Capture the cell that displays the provided text and extract its [X, Y] central coordinate. 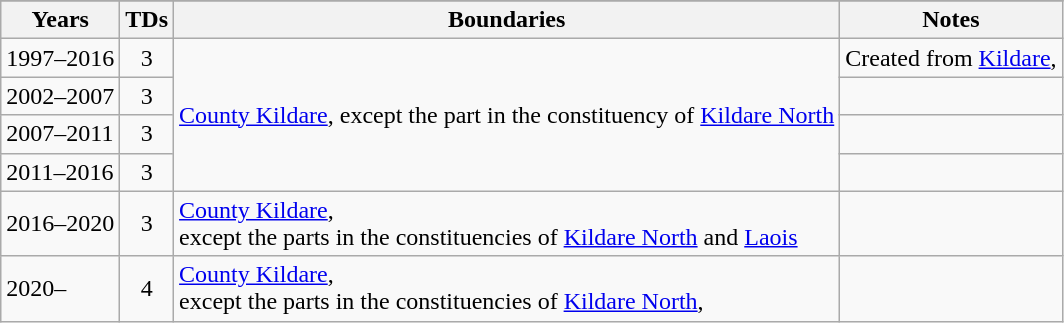
County Kildare, except the part in the constituency of Kildare North [507, 115]
County Kildare,except the parts in the constituencies of Kildare North and Laois [507, 224]
Years [60, 20]
Notes [951, 20]
1997–2016 [60, 58]
Created from Kildare, [951, 58]
4 [147, 288]
TDs [147, 20]
2020– [60, 288]
2002–2007 [60, 96]
2011–2016 [60, 172]
2007–2011 [60, 134]
Boundaries [507, 20]
2016–2020 [60, 224]
County Kildare,except the parts in the constituencies of Kildare North, [507, 288]
